For the text-containing cell, return its midpoint in (x, y) coordinate format. 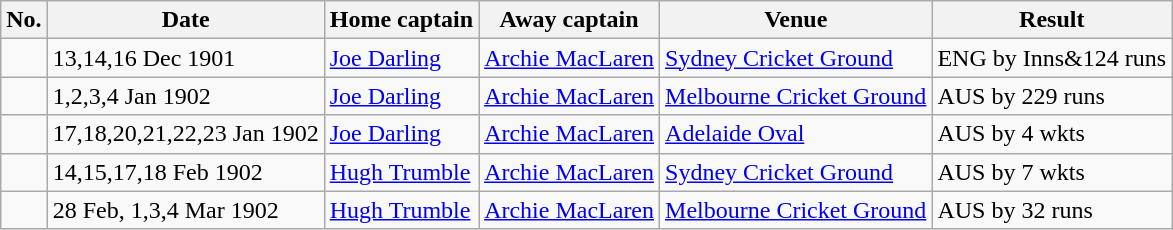
No. (24, 20)
28 Feb, 1,3,4 Mar 1902 (186, 210)
Venue (796, 20)
Away captain (570, 20)
AUS by 32 runs (1052, 210)
14,15,17,18 Feb 1902 (186, 172)
17,18,20,21,22,23 Jan 1902 (186, 134)
Home captain (401, 20)
13,14,16 Dec 1901 (186, 58)
Result (1052, 20)
ENG by Inns&124 runs (1052, 58)
1,2,3,4 Jan 1902 (186, 96)
AUS by 4 wkts (1052, 134)
AUS by 7 wkts (1052, 172)
Date (186, 20)
AUS by 229 runs (1052, 96)
Adelaide Oval (796, 134)
